Extract the (X, Y) coordinate from the center of the cell holding the provided text.  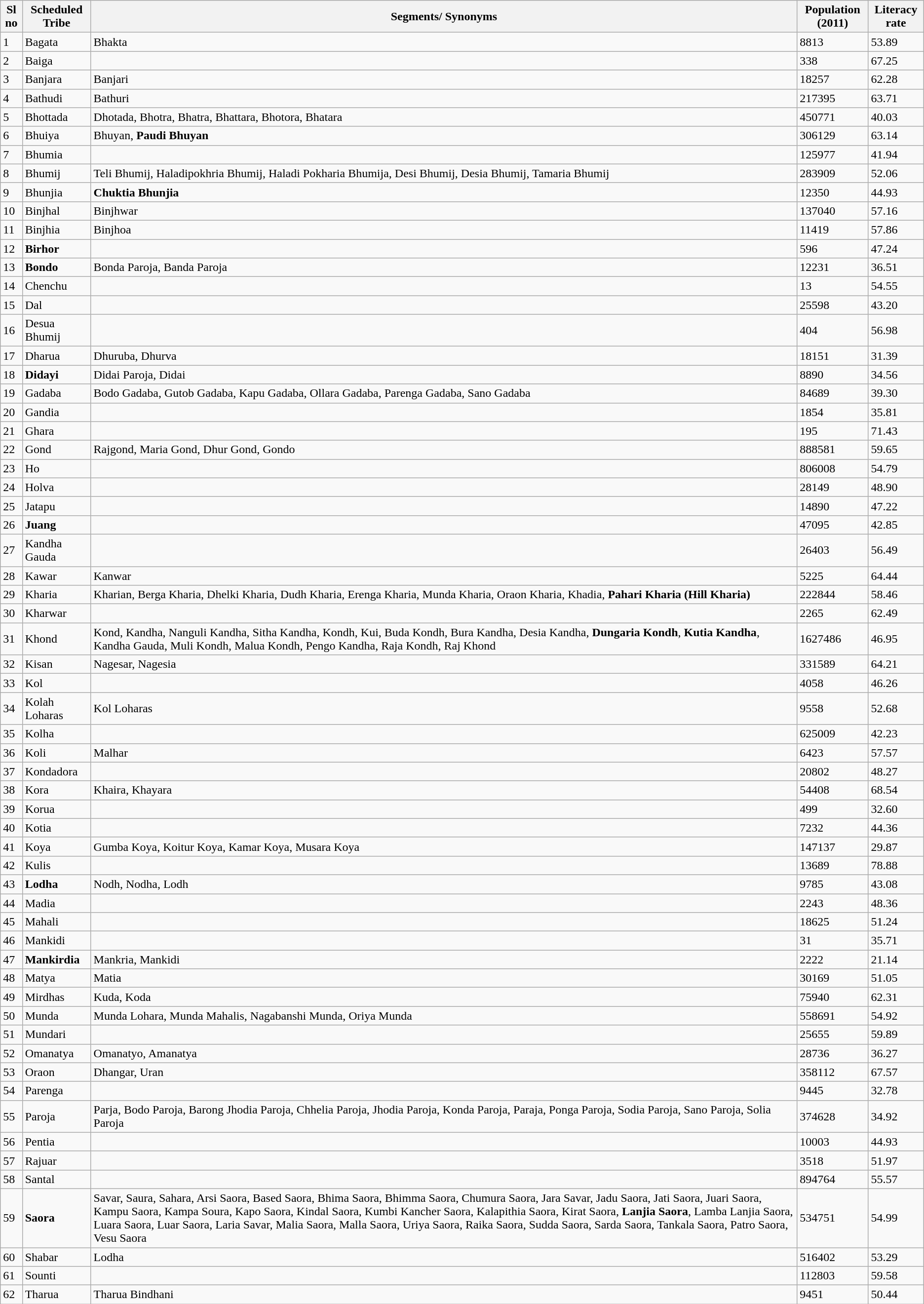
Gumba Koya, Koitur Koya, Kamar Koya, Musara Koya (444, 846)
34.56 (896, 375)
Munda (56, 1016)
12350 (833, 192)
62.49 (896, 614)
Sounti (56, 1276)
Nagesar, Nagesia (444, 664)
7 (11, 154)
57 (11, 1160)
60 (11, 1257)
47.22 (896, 506)
450771 (833, 117)
Kawar (56, 576)
Baiga (56, 61)
Dhuruba, Dhurva (444, 356)
34 (11, 709)
52.06 (896, 173)
2265 (833, 614)
45 (11, 922)
51.97 (896, 1160)
4 (11, 98)
Binjhal (56, 211)
14890 (833, 506)
63.71 (896, 98)
23 (11, 468)
2 (11, 61)
20 (11, 412)
11419 (833, 230)
Saora (56, 1218)
32 (11, 664)
Holva (56, 487)
8813 (833, 42)
Oraon (56, 1072)
13689 (833, 865)
40.03 (896, 117)
67.25 (896, 61)
35.71 (896, 941)
55.57 (896, 1179)
71.43 (896, 431)
Bondo (56, 268)
8890 (833, 375)
29 (11, 595)
Bhumij (56, 173)
Chuktia Bhunjia (444, 192)
64.44 (896, 576)
Dhangar, Uran (444, 1072)
51.24 (896, 922)
Binjhoa (444, 230)
516402 (833, 1257)
Binjhwar (444, 211)
43.20 (896, 305)
Gadaba (56, 393)
Pentia (56, 1142)
Parja, Bodo Paroja, Barong Jhodia Paroja, Chhelia Paroja, Jhodia Paroja, Konda Paroja, Paraja, Ponga Paroja, Sodia Paroja, Sano Paroja, Solia Paroja (444, 1116)
5225 (833, 576)
534751 (833, 1218)
Dharua (56, 356)
Kondadora (56, 771)
9 (11, 192)
Kharian, Berga Kharia, Dhelki Kharia, Dudh Kharia, Erenga Kharia, Munda Kharia, Oraon Kharia, Khadia, Pahari Kharia (Hill Kharia) (444, 595)
9558 (833, 709)
9451 (833, 1295)
44 (11, 903)
Kol Loharas (444, 709)
18257 (833, 79)
558691 (833, 1016)
61 (11, 1276)
32.60 (896, 809)
58.46 (896, 595)
6423 (833, 753)
53.89 (896, 42)
38 (11, 790)
39.30 (896, 393)
Bagata (56, 42)
26403 (833, 550)
12231 (833, 268)
Omanatya (56, 1053)
48.27 (896, 771)
62.31 (896, 997)
29.87 (896, 846)
18 (11, 375)
404 (833, 331)
Binjhia (56, 230)
Koya (56, 846)
Segments/ Synonyms (444, 17)
39 (11, 809)
Bonda Paroja, Banda Paroja (444, 268)
Kora (56, 790)
57.57 (896, 753)
50 (11, 1016)
41.94 (896, 154)
Banjara (56, 79)
1854 (833, 412)
51.05 (896, 978)
59.65 (896, 450)
20802 (833, 771)
283909 (833, 173)
3518 (833, 1160)
44.36 (896, 828)
Bhuiya (56, 136)
53 (11, 1072)
Teli Bhumij, Haladipokhria Bhumij, Haladi Pokharia Bhumija, Desi Bhumij, Desia Bhumij, Tamaria Bhumij (444, 173)
Tharua (56, 1295)
Kotia (56, 828)
112803 (833, 1276)
63.14 (896, 136)
36 (11, 753)
27 (11, 550)
499 (833, 809)
Matia (444, 978)
Korua (56, 809)
78.88 (896, 865)
33 (11, 683)
36.51 (896, 268)
Rajgond, Maria Gond, Dhur Gond, Gondo (444, 450)
41 (11, 846)
888581 (833, 450)
222844 (833, 595)
625009 (833, 734)
Munda Lohara, Munda Mahalis, Nagabanshi Munda, Oriya Munda (444, 1016)
Gond (56, 450)
374628 (833, 1116)
21 (11, 431)
5 (11, 117)
Population (2011) (833, 17)
Juang (56, 525)
Omanatyo, Amanatya (444, 1053)
Bhottada (56, 117)
Bodo Gadaba, Gutob Gadaba, Kapu Gadaba, Ollara Gadaba, Parenga Gadaba, Sano Gadaba (444, 393)
58 (11, 1179)
Chenchu (56, 286)
Bhakta (444, 42)
Kuda, Koda (444, 997)
Dal (56, 305)
46.95 (896, 639)
84689 (833, 393)
24 (11, 487)
Kol (56, 683)
54.79 (896, 468)
62.28 (896, 79)
17 (11, 356)
47.24 (896, 248)
42 (11, 865)
31.39 (896, 356)
34.92 (896, 1116)
56 (11, 1142)
Bathudi (56, 98)
12 (11, 248)
54.92 (896, 1016)
54 (11, 1091)
Rajuar (56, 1160)
Didai Paroja, Didai (444, 375)
Santal (56, 1179)
Desua Bhumij (56, 331)
Bhumia (56, 154)
49 (11, 997)
338 (833, 61)
48.90 (896, 487)
21.14 (896, 959)
26 (11, 525)
Gandia (56, 412)
Kolha (56, 734)
7232 (833, 828)
18151 (833, 356)
596 (833, 248)
16 (11, 331)
30169 (833, 978)
47 (11, 959)
Banjari (444, 79)
Mankirdia (56, 959)
2243 (833, 903)
51 (11, 1035)
57.16 (896, 211)
Mirdhas (56, 997)
Birhor (56, 248)
62 (11, 1295)
30 (11, 614)
Kanwar (444, 576)
19 (11, 393)
Mankria, Mankidi (444, 959)
6 (11, 136)
Mankidi (56, 941)
Scheduled Tribe (56, 17)
37 (11, 771)
54408 (833, 790)
9785 (833, 884)
35.81 (896, 412)
Jatapu (56, 506)
Bathuri (444, 98)
18625 (833, 922)
25598 (833, 305)
Kulis (56, 865)
Madia (56, 903)
Malhar (444, 753)
48.36 (896, 903)
147137 (833, 846)
Matya (56, 978)
195 (833, 431)
59 (11, 1218)
28 (11, 576)
3 (11, 79)
Kisan (56, 664)
46.26 (896, 683)
11 (11, 230)
40 (11, 828)
50.44 (896, 1295)
Sl no (11, 17)
59.58 (896, 1276)
Khond (56, 639)
Nodh, Nodha, Lodh (444, 884)
52 (11, 1053)
2222 (833, 959)
14 (11, 286)
Ghara (56, 431)
43.08 (896, 884)
67.57 (896, 1072)
137040 (833, 211)
Bhuyan, Paudi Bhuyan (444, 136)
42.85 (896, 525)
Shabar (56, 1257)
Khaira, Khayara (444, 790)
43 (11, 884)
Literacy rate (896, 17)
28736 (833, 1053)
Paroja (56, 1116)
35 (11, 734)
56.49 (896, 550)
Parenga (56, 1091)
Didayi (56, 375)
Tharua Bindhani (444, 1295)
28149 (833, 487)
4058 (833, 683)
Kharwar (56, 614)
48 (11, 978)
59.89 (896, 1035)
42.23 (896, 734)
Kharia (56, 595)
46 (11, 941)
Mahali (56, 922)
Koli (56, 753)
68.54 (896, 790)
358112 (833, 1072)
331589 (833, 664)
9445 (833, 1091)
52.68 (896, 709)
36.27 (896, 1053)
75940 (833, 997)
125977 (833, 154)
Mundari (56, 1035)
56.98 (896, 331)
1627486 (833, 639)
10003 (833, 1142)
54.99 (896, 1218)
Kandha Gauda (56, 550)
806008 (833, 468)
22 (11, 450)
Ho (56, 468)
10 (11, 211)
15 (11, 305)
57.86 (896, 230)
217395 (833, 98)
1 (11, 42)
8 (11, 173)
64.21 (896, 664)
53.29 (896, 1257)
Dhotada, Bhotra, Bhatra, Bhattara, Bhotora, Bhatara (444, 117)
25 (11, 506)
32.78 (896, 1091)
Bhunjia (56, 192)
Kolah Loharas (56, 709)
47095 (833, 525)
306129 (833, 136)
55 (11, 1116)
54.55 (896, 286)
25655 (833, 1035)
894764 (833, 1179)
